Return (x, y) of the center of cell containing provided text 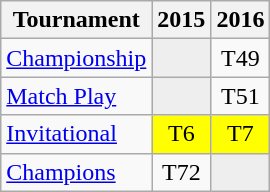
Match Play (76, 96)
T7 (240, 134)
T49 (240, 58)
Championship (76, 58)
T6 (182, 134)
T72 (182, 172)
Tournament (76, 20)
2015 (182, 20)
T51 (240, 96)
Invitational (76, 134)
2016 (240, 20)
Champions (76, 172)
